Search for the cell housing the specified text and yield its (x, y) center coordinate. 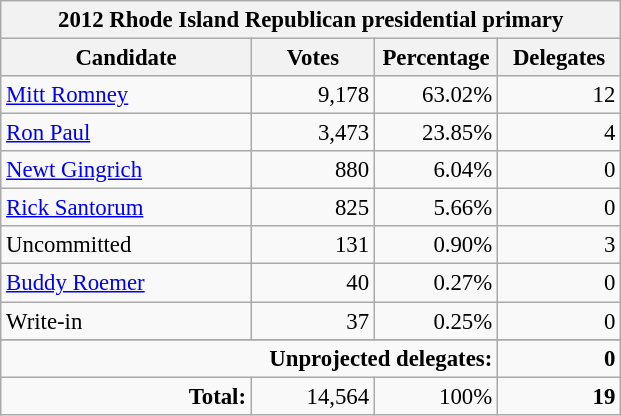
0.25% (436, 321)
825 (312, 208)
Ron Paul (126, 133)
12 (560, 95)
6.04% (436, 170)
Delegates (560, 58)
0.90% (436, 245)
3 (560, 245)
14,564 (312, 396)
Votes (312, 58)
23.85% (436, 133)
Write-in (126, 321)
880 (312, 170)
5.66% (436, 208)
Uncommitted (126, 245)
9,178 (312, 95)
0.27% (436, 283)
2012 Rhode Island Republican presidential primary (311, 20)
37 (312, 321)
Mitt Romney (126, 95)
19 (560, 396)
Percentage (436, 58)
Rick Santorum (126, 208)
Buddy Roemer (126, 283)
100% (436, 396)
63.02% (436, 95)
40 (312, 283)
3,473 (312, 133)
Total: (126, 396)
131 (312, 245)
4 (560, 133)
Candidate (126, 58)
Newt Gingrich (126, 170)
Unprojected delegates: (250, 358)
